Capture the cell that displays the provided text and extract its (X, Y) central coordinate. 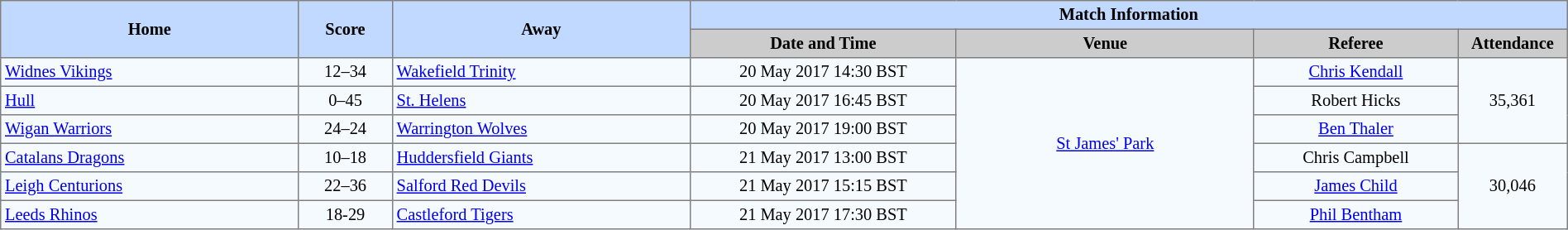
James Child (1355, 186)
Wakefield Trinity (541, 72)
18-29 (346, 214)
Chris Kendall (1355, 72)
24–24 (346, 129)
Venue (1105, 43)
Hull (150, 100)
20 May 2017 14:30 BST (823, 72)
Leigh Centurions (150, 186)
22–36 (346, 186)
30,046 (1513, 186)
Away (541, 30)
Leeds Rhinos (150, 214)
21 May 2017 17:30 BST (823, 214)
Widnes Vikings (150, 72)
Attendance (1513, 43)
Warrington Wolves (541, 129)
Score (346, 30)
12–34 (346, 72)
St. Helens (541, 100)
10–18 (346, 157)
21 May 2017 13:00 BST (823, 157)
Ben Thaler (1355, 129)
0–45 (346, 100)
Catalans Dragons (150, 157)
Salford Red Devils (541, 186)
Castleford Tigers (541, 214)
Referee (1355, 43)
St James' Park (1105, 144)
Chris Campbell (1355, 157)
35,361 (1513, 101)
Robert Hicks (1355, 100)
Phil Bentham (1355, 214)
Date and Time (823, 43)
20 May 2017 16:45 BST (823, 100)
Home (150, 30)
21 May 2017 15:15 BST (823, 186)
Huddersfield Giants (541, 157)
20 May 2017 19:00 BST (823, 129)
Match Information (1128, 15)
Wigan Warriors (150, 129)
